Pinpoint the cell where the given text exists, returning its (X, Y) midpoint coordinate. 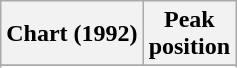
Chart (1992) (72, 34)
Peakposition (189, 34)
